Return the (X, Y) coordinate for the center point of the cell that contains the specified text.  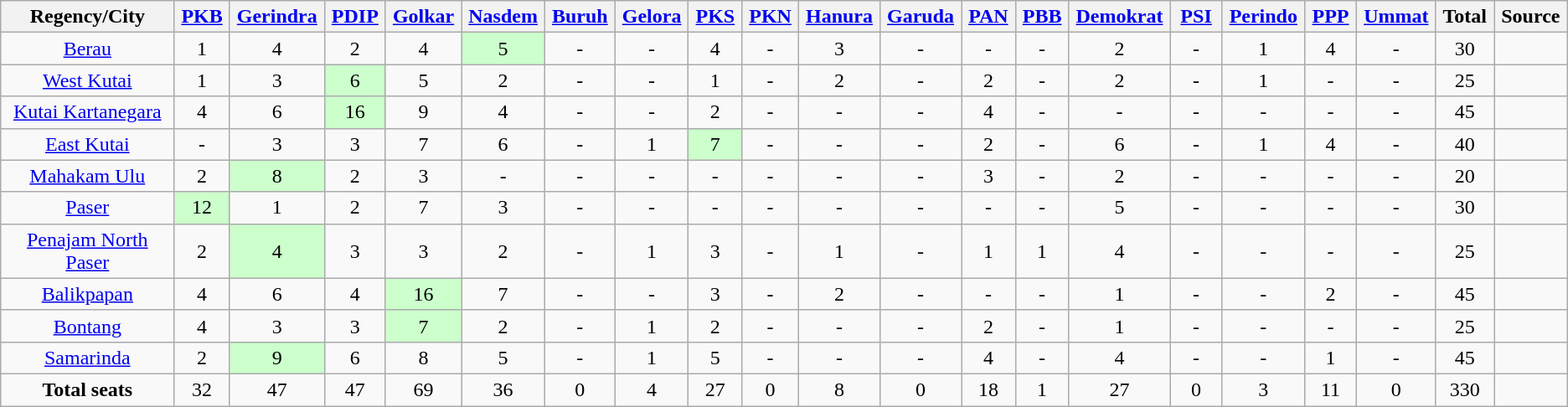
PPP (1330, 17)
330 (1465, 389)
PSI (1196, 17)
36 (503, 389)
PKB (202, 17)
Golkar (423, 17)
Hanura (839, 17)
40 (1465, 144)
West Kutai (87, 80)
11 (1330, 389)
Regency/City (87, 17)
Penajam North Paser (87, 251)
PAN (988, 17)
PKS (715, 17)
20 (1465, 176)
Demokrat (1119, 17)
12 (202, 208)
PKN (771, 17)
Balikpapan (87, 294)
Perindo (1263, 17)
Buruh (580, 17)
Gelora (652, 17)
Gerindra (276, 17)
Samarinda (87, 358)
Kutai Kartanegara (87, 112)
32 (202, 389)
Paser (87, 208)
East Kutai (87, 144)
PBB (1042, 17)
PDIP (355, 17)
Nasdem (503, 17)
Total (1465, 17)
Mahakam Ulu (87, 176)
Ummat (1396, 17)
Bontang (87, 326)
Garuda (921, 17)
Source (1531, 17)
Total seats (87, 389)
Berau (87, 49)
69 (423, 389)
18 (988, 389)
